Pinpoint the cell where the given text exists, returning its [x, y] midpoint coordinate. 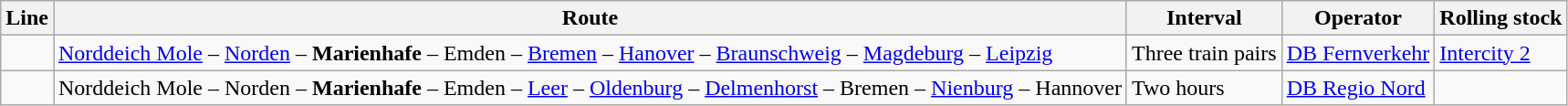
Interval [1204, 18]
Three train pairs [1204, 53]
Operator [1358, 18]
Norddeich Mole – Norden – Marienhafe – Emden – Leer – Oldenburg – Delmenhorst – Bremen – Nienburg – Hannover [590, 88]
Intercity 2 [1500, 53]
Route [590, 18]
Rolling stock [1500, 18]
Norddeich Mole – Norden – Marienhafe – Emden – Bremen – Hanover – Braunschweig – Magdeburg – Leipzig [590, 53]
DB Regio Nord [1358, 88]
Two hours [1204, 88]
Line [27, 18]
DB Fernverkehr [1358, 53]
